Determine the [X, Y] coordinate at the center of the cell enclosing the given text.  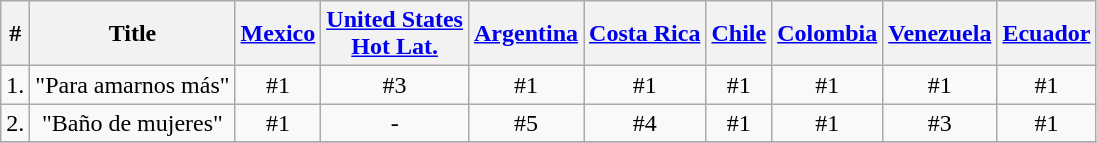
Venezuela [940, 34]
Costa Rica [645, 34]
# [16, 34]
United StatesHot Lat. [395, 34]
- [395, 123]
Ecuador [1046, 34]
Colombia [828, 34]
#4 [645, 123]
Mexico [278, 34]
#5 [526, 123]
Title [132, 34]
"Baño de mujeres" [132, 123]
1. [16, 85]
Argentina [526, 34]
Chile [739, 34]
"Para amarnos más" [132, 85]
2. [16, 123]
